Extract the (x, y) coordinate from the center of the cell holding the provided text.  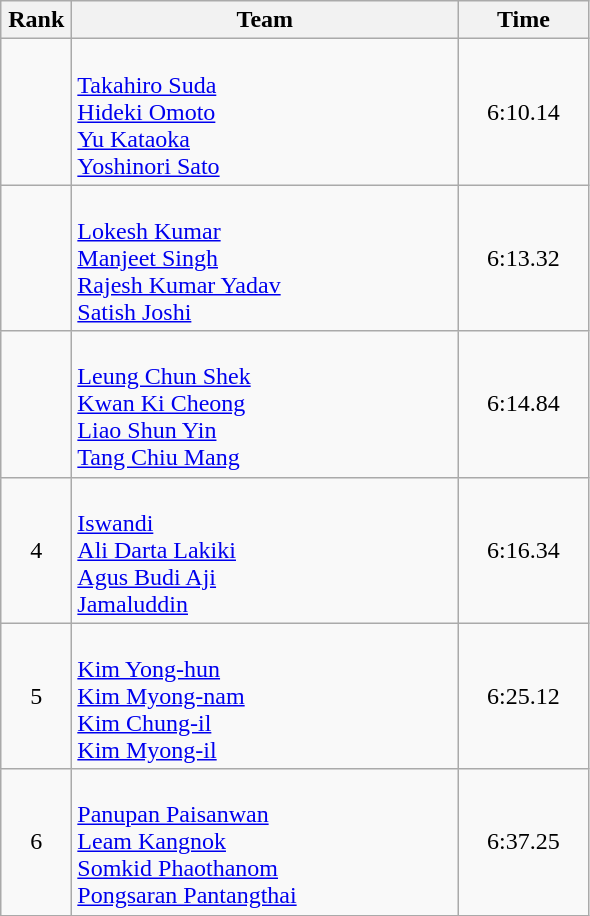
6:37.25 (524, 842)
6 (36, 842)
Panupan PaisanwanLeam KangnokSomkid PhaothanomPongsaran Pantangthai (265, 842)
Team (265, 20)
5 (36, 696)
4 (36, 550)
Takahiro SudaHideki OmotoYu KataokaYoshinori Sato (265, 112)
6:16.34 (524, 550)
6:25.12 (524, 696)
Kim Yong-hunKim Myong-namKim Chung-ilKim Myong-il (265, 696)
Lokesh KumarManjeet SinghRajesh Kumar YadavSatish Joshi (265, 258)
6:13.32 (524, 258)
IswandiAli Darta LakikiAgus Budi AjiJamaluddin (265, 550)
Rank (36, 20)
Leung Chun ShekKwan Ki CheongLiao Shun YinTang Chiu Mang (265, 404)
6:14.84 (524, 404)
6:10.14 (524, 112)
Time (524, 20)
